For the text-containing cell, return its midpoint in (X, Y) coordinate format. 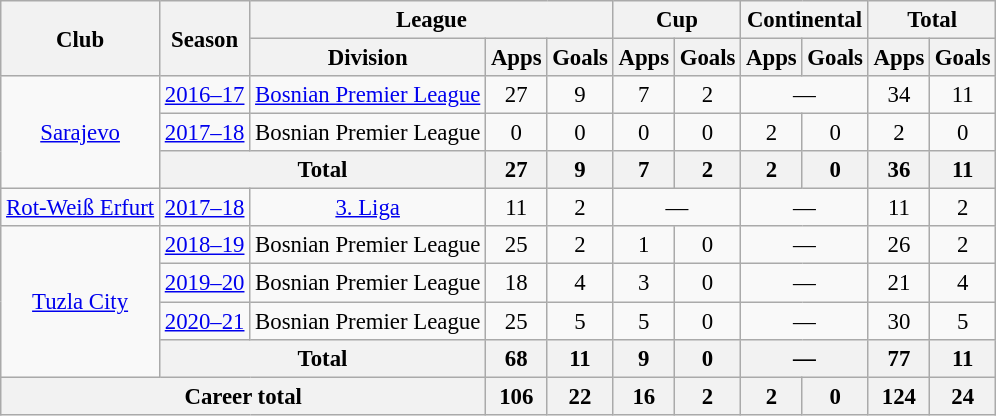
Career total (244, 396)
36 (898, 170)
3 (644, 283)
77 (898, 358)
League (432, 20)
124 (898, 396)
26 (898, 245)
Continental (805, 20)
2016–17 (204, 95)
106 (516, 396)
21 (898, 283)
22 (580, 396)
2020–21 (204, 321)
34 (898, 95)
Club (80, 38)
2019–20 (204, 283)
Sarajevo (80, 132)
2018–19 (204, 245)
Tuzla City (80, 301)
30 (898, 321)
68 (516, 358)
16 (644, 396)
3. Liga (368, 208)
24 (963, 396)
Rot-Weiß Erfurt (80, 208)
18 (516, 283)
Division (368, 58)
Cup (677, 20)
1 (644, 245)
Season (204, 38)
